Scan for the cell matching the given text and deliver its (X, Y) coordinate at center. 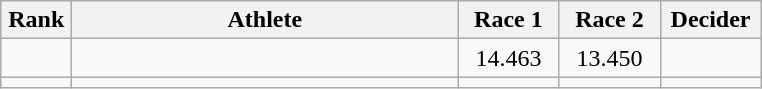
Athlete (265, 20)
Decider (710, 20)
14.463 (508, 58)
Rank (36, 20)
Race 1 (508, 20)
Race 2 (610, 20)
13.450 (610, 58)
